Search for the cell housing the specified text and yield its (X, Y) center coordinate. 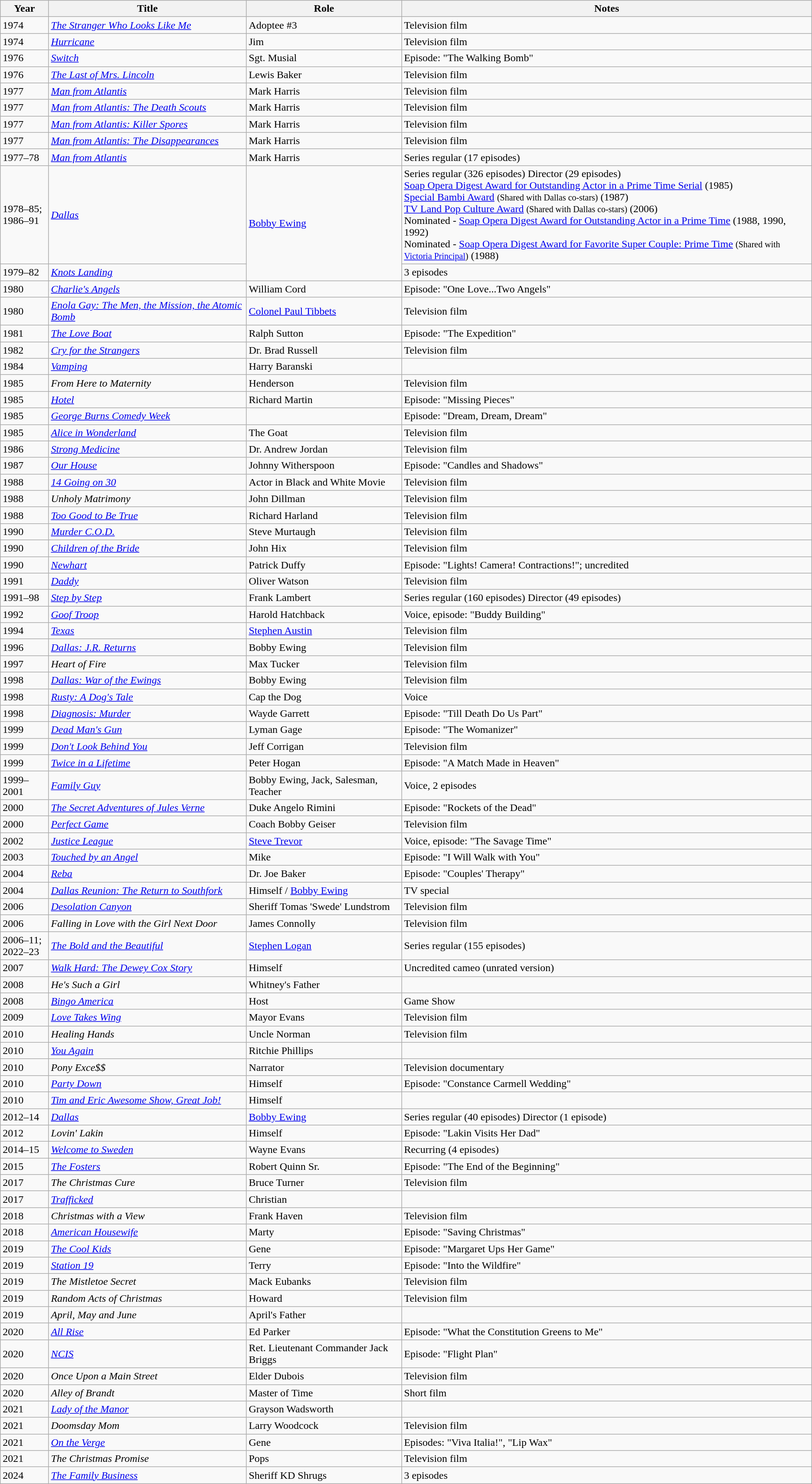
All Rise (147, 1331)
Duke Angelo Rimini (324, 808)
Max Tucker (324, 664)
Master of Time (324, 1392)
Tim and Eric Awesome Show, Great Job! (147, 1100)
Episode: "The Womanizer" (606, 730)
Ritchie Phillips (324, 1051)
Series regular (17 episodes) (606, 157)
Elder Dubois (324, 1376)
Hotel (147, 400)
1979–82 (24, 272)
Host (324, 1001)
Larry Woodcock (324, 1426)
1994 (24, 631)
Children of the Bride (147, 548)
Episode: "Saving Christmas" (606, 1232)
Episode: "Rockets of the Dead" (606, 808)
Colonel Paul Tibbets (324, 312)
Healing Hands (147, 1034)
1999–2001 (24, 785)
Vamping (147, 367)
Charlie's Angels (147, 289)
1987 (24, 466)
Lovin' Lakin (147, 1133)
John Dillman (324, 499)
Episode: "The Walking Bomb" (606, 58)
Knots Landing (147, 272)
Episode: "One Love...Two Angels" (606, 289)
Switch (147, 58)
Grayson Wadsworth (324, 1409)
Newhart (147, 565)
Dallas: War of the Ewings (147, 680)
Marty (324, 1232)
The Secret Adventures of Jules Verne (147, 808)
Justice League (147, 840)
Welcome to Sweden (147, 1150)
Lyman Gage (324, 730)
1992 (24, 614)
The Christmas Promise (147, 1459)
Party Down (147, 1083)
Steve Trevor (324, 840)
Terry (324, 1265)
The Christmas Cure (147, 1183)
The Bold and the Beautiful (147, 946)
Voice, episode: "The Savage Time" (606, 840)
Dr. Andrew Jordan (324, 449)
Uncredited cameo (unrated version) (606, 968)
Frank Lambert (324, 598)
2007 (24, 968)
Series regular (155 episodes) (606, 946)
Too Good to Be True (147, 515)
Mack Eubanks (324, 1282)
Johnny Witherspoon (324, 466)
Falling in Love with the Girl Next Door (147, 923)
Narrator (324, 1067)
1981 (24, 334)
2012–14 (24, 1116)
The Stranger Who Looks Like Me (147, 25)
Richard Harland (324, 515)
Title (147, 9)
Trafficked (147, 1199)
Episode: "Missing Pieces" (606, 400)
On the Verge (147, 1442)
Episode: "I Will Walk with You" (606, 857)
2006–11;2022–23 (24, 946)
Mike (324, 857)
Howard (324, 1298)
George Burns Comedy Week (147, 416)
1984 (24, 367)
Stephen Austin (324, 631)
Episode: "Margaret Ups Her Game" (606, 1249)
2002 (24, 840)
Voice (606, 697)
Dallas: J.R. Returns (147, 647)
Dead Man's Gun (147, 730)
Series regular (40 episodes) Director (1 episode) (606, 1116)
Wayde Garrett (324, 713)
TV special (606, 890)
Alice in Wonderland (147, 433)
The Goat (324, 433)
Frank Haven (324, 1216)
Station 19 (147, 1265)
The Mistletoe Secret (147, 1282)
Oliver Watson (324, 581)
Dr. Brad Russell (324, 350)
Robert Quinn Sr. (324, 1166)
Strong Medicine (147, 449)
Texas (147, 631)
Rusty: A Dog's Tale (147, 697)
Once Upon a Main Street (147, 1376)
Episode: "Constance Carmell Wedding" (606, 1083)
Dr. Joe Baker (324, 874)
Lady of the Manor (147, 1409)
Doomsday Mom (147, 1426)
Alley of Brandt (147, 1392)
The Cool Kids (147, 1249)
Bobby Ewing, Jack, Salesman, Teacher (324, 785)
The Love Boat (147, 334)
Harold Hatchback (324, 614)
Sgt. Musial (324, 58)
Voice, episode: "Buddy Building" (606, 614)
Pony Exce$$ (147, 1067)
Episodes: "Viva Italia!", "Lip Wax" (606, 1442)
Christian (324, 1199)
Richard Martin (324, 400)
Steve Murtaugh (324, 532)
Episode: "Till Death Do Us Part" (606, 713)
2003 (24, 857)
2015 (24, 1166)
Episode: "Lakin Visits Her Dad" (606, 1133)
Jeff Corrigan (324, 746)
Reba (147, 874)
Mayor Evans (324, 1018)
Twice in a Lifetime (147, 763)
Perfect Game (147, 824)
Desolation Canyon (147, 907)
Man from Atlantis: Killer Spores (147, 124)
Hurricane (147, 42)
Family Guy (147, 785)
Heart of Fire (147, 664)
1986 (24, 449)
Harry Baranski (324, 367)
2024 (24, 1475)
1991–98 (24, 598)
Cry for the Strangers (147, 350)
Sheriff Tomas 'Swede' Lundstrom (324, 907)
April, May and June (147, 1315)
Ret. Lieutenant Commander Jack Briggs (324, 1354)
1978–85;1986–91 (24, 214)
Episode: "Lights! Camera! Contractions!"; uncredited (606, 565)
Voice, 2 episodes (606, 785)
William Cord (324, 289)
Actor in Black and White Movie (324, 482)
Murder C.O.D. (147, 532)
Ralph Sutton (324, 334)
1977–78 (24, 157)
Episode: "Couples' Therapy" (606, 874)
Random Acts of Christmas (147, 1298)
Don't Look Behind You (147, 746)
Bingo America (147, 1001)
Ed Parker (324, 1331)
Lewis Baker (324, 75)
Love Takes Wing (147, 1018)
James Connolly (324, 923)
Game Show (606, 1001)
Television documentary (606, 1067)
2014–15 (24, 1150)
Step by Step (147, 598)
Enola Gay: The Men, the Mission, the Atomic Bomb (147, 312)
Role (324, 9)
Diagnosis: Murder (147, 713)
Peter Hogan (324, 763)
Episode: "Flight Plan" (606, 1354)
Man from Atlantis: The Death Scouts (147, 108)
He's Such a Girl (147, 985)
Stephen Logan (324, 946)
Himself / Bobby Ewing (324, 890)
You Again (147, 1051)
Daddy (147, 581)
NCIS (147, 1354)
John Hix (324, 548)
Episode: "Candles and Shadows" (606, 466)
Jim (324, 42)
Pops (324, 1459)
Episode: "What the Constitution Greens to Me" (606, 1331)
Cap the Dog (324, 697)
Adoptee #3 (324, 25)
Christmas with a View (147, 1216)
Episode: "A Match Made in Heaven" (606, 763)
Coach Bobby Geiser (324, 824)
1996 (24, 647)
Sheriff KD Shrugs (324, 1475)
Wayne Evans (324, 1150)
1991 (24, 581)
Episode: "Into the Wildfire" (606, 1265)
Man from Atlantis: The Disappearances (147, 141)
From Here to Maternity (147, 383)
Year (24, 9)
The Fosters (147, 1166)
Dallas Reunion: The Return to Southfork (147, 890)
2009 (24, 1018)
1997 (24, 664)
April's Father (324, 1315)
Notes (606, 9)
Series regular (160 episodes) Director (49 episodes) (606, 598)
Whitney's Father (324, 985)
The Family Business (147, 1475)
Our House (147, 466)
Henderson (324, 383)
The Last of Mrs. Lincoln (147, 75)
Uncle Norman (324, 1034)
Walk Hard: The Dewey Cox Story (147, 968)
Episode: "Dream, Dream, Dream" (606, 416)
Unholy Matrimony (147, 499)
Short film (606, 1392)
Recurring (4 episodes) (606, 1150)
1982 (24, 350)
Touched by an Angel (147, 857)
Patrick Duffy (324, 565)
14 Going on 30 (147, 482)
Goof Troop (147, 614)
2012 (24, 1133)
Episode: "The End of the Beginning" (606, 1166)
Episode: "The Expedition" (606, 334)
Bruce Turner (324, 1183)
American Housewife (147, 1232)
